Determine the [x, y] coordinate at the center of the cell enclosing the given text.  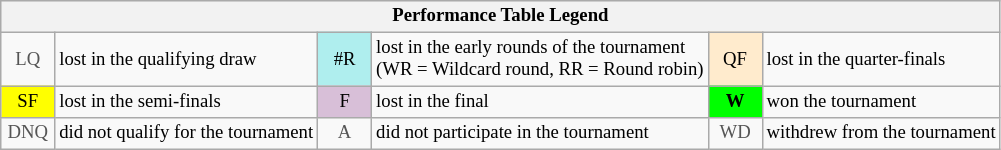
W [735, 102]
did not participate in the tournament [540, 134]
did not qualify for the tournament [186, 134]
withdrew from the tournament [881, 134]
won the tournament [881, 102]
WD [735, 134]
QF [735, 60]
lost in the early rounds of the tournament(WR = Wildcard round, RR = Round robin) [540, 60]
SF [28, 102]
lost in the final [540, 102]
F [345, 102]
lost in the semi-finals [186, 102]
DNQ [28, 134]
LQ [28, 60]
#R [345, 60]
lost in the quarter-finals [881, 60]
Performance Table Legend [500, 16]
A [345, 134]
lost in the qualifying draw [186, 60]
